From the cell containing the given text, extract its center point as (X, Y) coordinate. 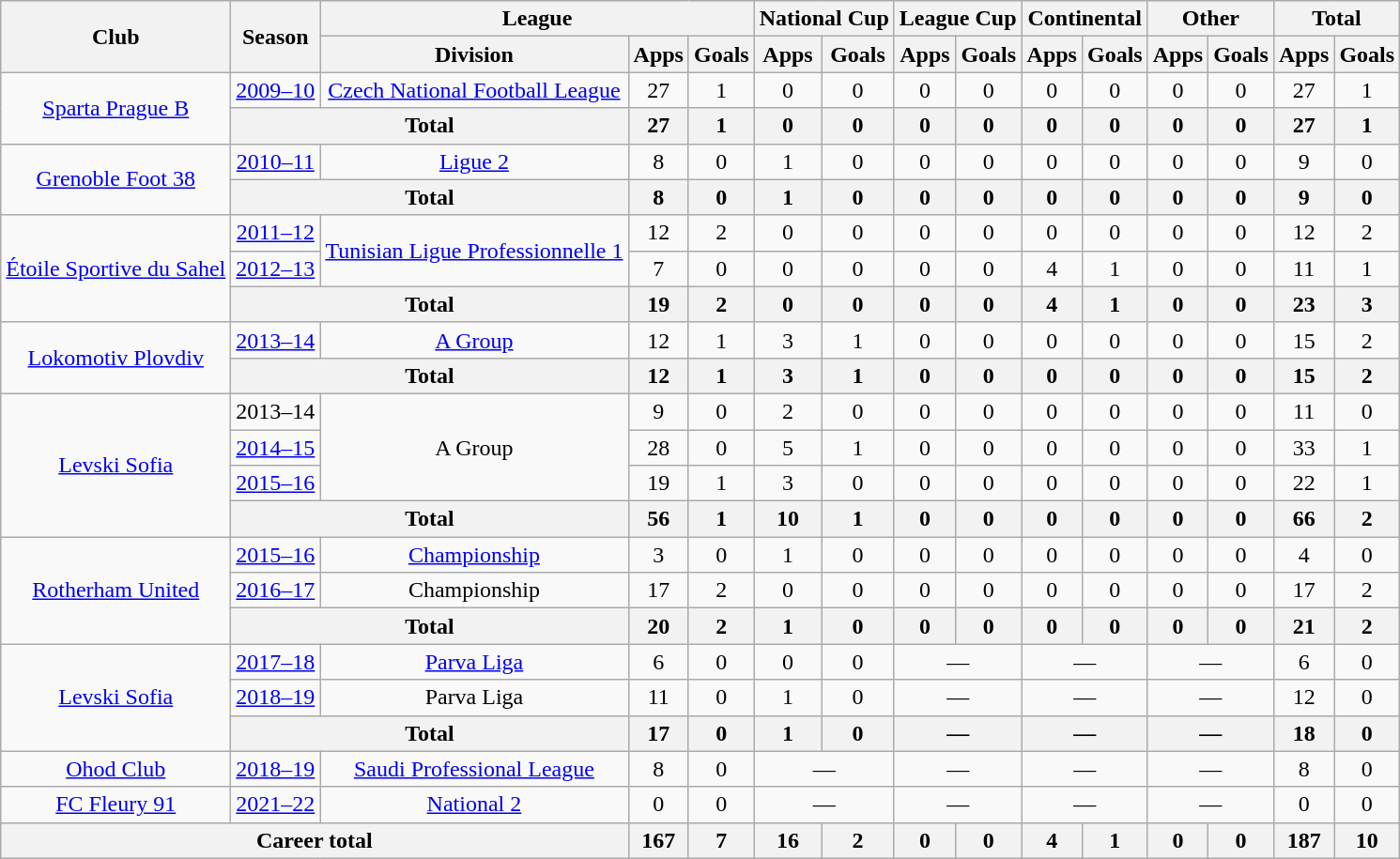
Saudi Professional League (474, 769)
League Cup (958, 19)
167 (658, 840)
Czech National Football League (474, 90)
33 (1303, 448)
2010–11 (276, 161)
Étoile Sportive du Sahel (116, 268)
Tunisian Ligue Professionnelle 1 (474, 251)
2017–18 (276, 662)
187 (1303, 840)
Sparta Prague B (116, 108)
Division (474, 54)
21 (1303, 626)
2009–10 (276, 90)
Continental (1085, 19)
Other (1210, 19)
2011–12 (276, 233)
League (537, 19)
National 2 (474, 805)
2014–15 (276, 448)
Grenoble Foot 38 (116, 179)
18 (1303, 733)
2016–17 (276, 591)
Career total (315, 840)
16 (788, 840)
National Cup (824, 19)
28 (658, 448)
56 (658, 519)
Lokomotiv Plovdiv (116, 358)
2012–13 (276, 268)
FC Fleury 91 (116, 805)
20 (658, 626)
Ligue 2 (474, 161)
66 (1303, 519)
Rotherham United (116, 591)
23 (1303, 304)
Season (276, 37)
Ohod Club (116, 769)
2021–22 (276, 805)
Club (116, 37)
5 (788, 448)
22 (1303, 483)
